Return the (x, y) coordinate for the center point of the cell that contains the specified text.  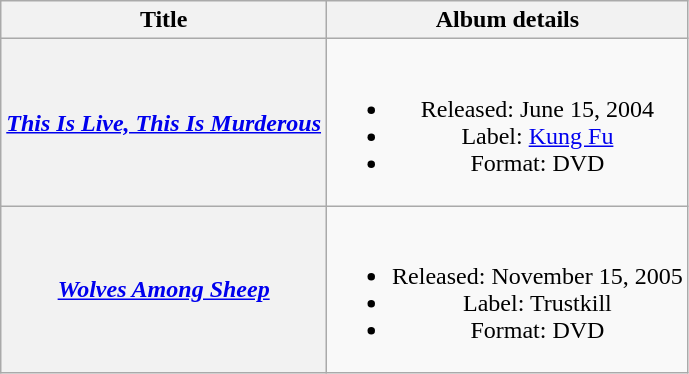
Album details (508, 20)
Released: November 15, 2005Label: TrustkillFormat: DVD (508, 290)
Wolves Among Sheep (164, 290)
Title (164, 20)
This Is Live, This Is Murderous (164, 122)
Released: June 15, 2004Label: Kung FuFormat: DVD (508, 122)
